Provide the [X, Y] coordinate of the cell's center where the given text is located.  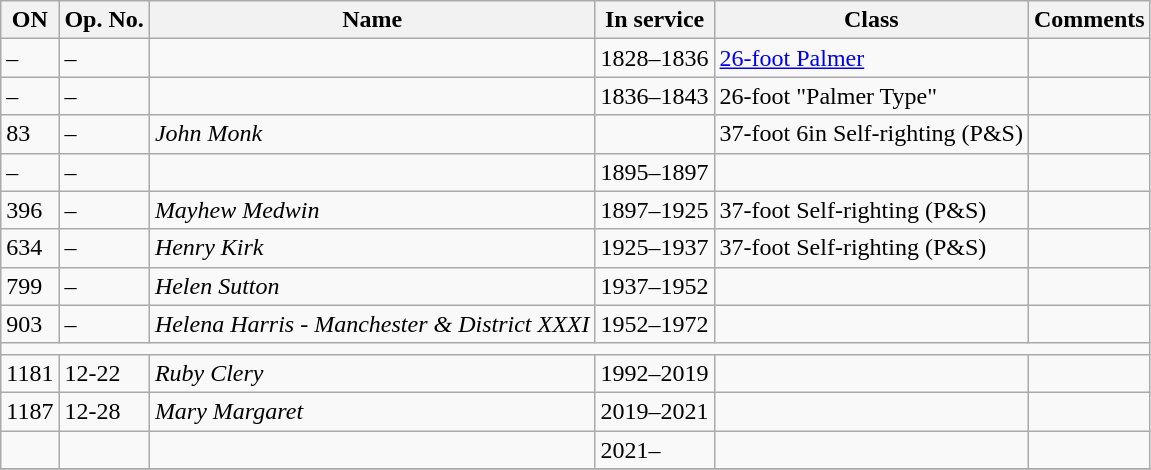
2021– [654, 449]
Comments [1089, 20]
1181 [30, 373]
12-28 [104, 411]
396 [30, 210]
ON [30, 20]
Mayhew Medwin [372, 210]
In service [654, 20]
903 [30, 324]
Helen Sutton [372, 286]
Op. No. [104, 20]
634 [30, 248]
1187 [30, 411]
Helena Harris - Manchester & District XXXI [372, 324]
26-foot Palmer [871, 58]
Class [871, 20]
1937–1952 [654, 286]
1925–1937 [654, 248]
Name [372, 20]
1992–2019 [654, 373]
Henry Kirk [372, 248]
37-foot 6in Self-righting (P&S) [871, 134]
Mary Margaret [372, 411]
83 [30, 134]
1828–1836 [654, 58]
1895–1897 [654, 172]
John Monk [372, 134]
12-22 [104, 373]
799 [30, 286]
1952–1972 [654, 324]
2019–2021 [654, 411]
26-foot "Palmer Type" [871, 96]
1836–1843 [654, 96]
Ruby Clery [372, 373]
1897–1925 [654, 210]
